Capture the cell that displays the provided text and extract its [X, Y] central coordinate. 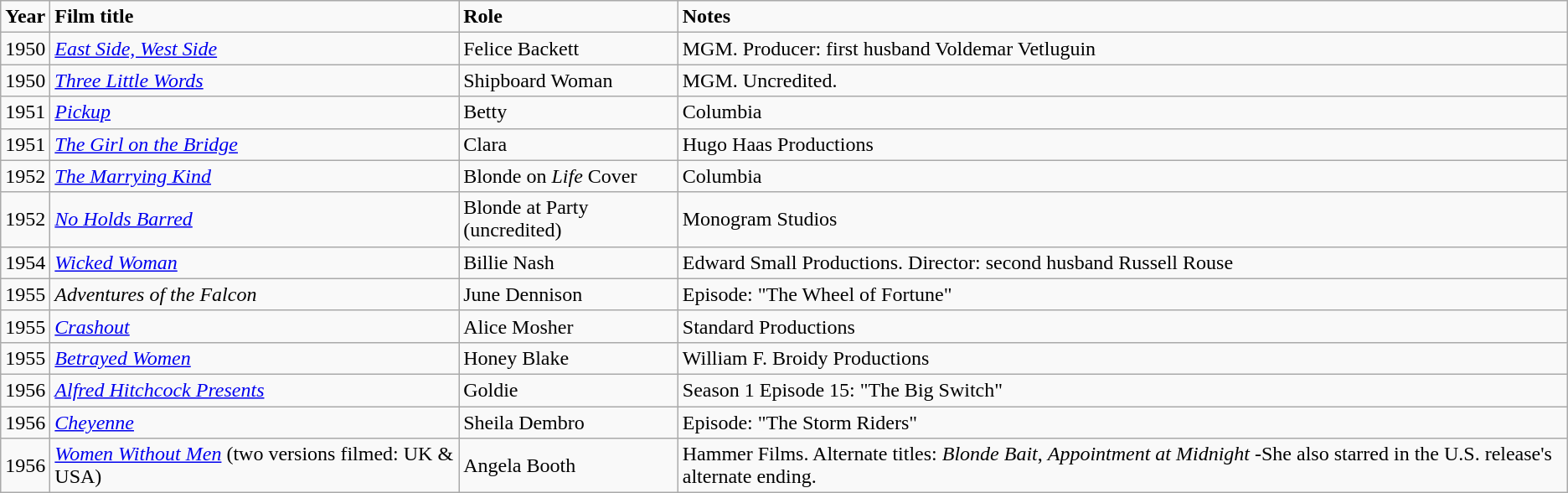
Betrayed Women [255, 358]
Sheila Dembro [569, 422]
Blonde at Party (uncredited) [569, 220]
Felice Backett [569, 49]
Cheyenne [255, 422]
Episode: "The Storm Riders" [1122, 422]
East Side, West Side [255, 49]
Monogram Studios [1122, 220]
Alice Mosher [569, 326]
Crashout [255, 326]
Wicked Woman [255, 262]
Betty [569, 112]
Goldie [569, 390]
Pickup [255, 112]
Adventures of the Falcon [255, 294]
Shipboard Woman [569, 80]
Clara [569, 144]
No Holds Barred [255, 220]
1954 [25, 262]
Women Without Men (two versions filmed: UK & USA) [255, 466]
Notes [1122, 17]
Hugo Haas Productions [1122, 144]
Edward Small Productions. Director: second husband Russell Rouse [1122, 262]
Three Little Words [255, 80]
Role [569, 17]
The Marrying Kind [255, 176]
William F. Broidy Productions [1122, 358]
June Dennison [569, 294]
Billie Nash [569, 262]
Episode: "The Wheel of Fortune" [1122, 294]
Film title [255, 17]
Blonde on Life Cover [569, 176]
MGM. Uncredited. [1122, 80]
Year [25, 17]
The Girl on the Bridge [255, 144]
Alfred Hitchcock Presents [255, 390]
Season 1 Episode 15: "The Big Switch" [1122, 390]
Standard Productions [1122, 326]
Angela Booth [569, 466]
Honey Blake [569, 358]
Hammer Films. Alternate titles: Blonde Bait, Appointment at Midnight -She also starred in the U.S. release's alternate ending. [1122, 466]
MGM. Producer: first husband Voldemar Vetluguin [1122, 49]
